Locate the cell with the specified text and output its (x, y) center coordinate. 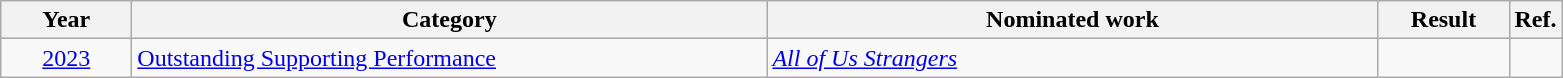
Category (450, 20)
Year (66, 20)
Ref. (1536, 20)
All of Us Strangers (1072, 58)
Result (1444, 20)
Outstanding Supporting Performance (450, 58)
2023 (66, 58)
Nominated work (1072, 20)
